Capture the cell that displays the provided text and extract its (x, y) central coordinate. 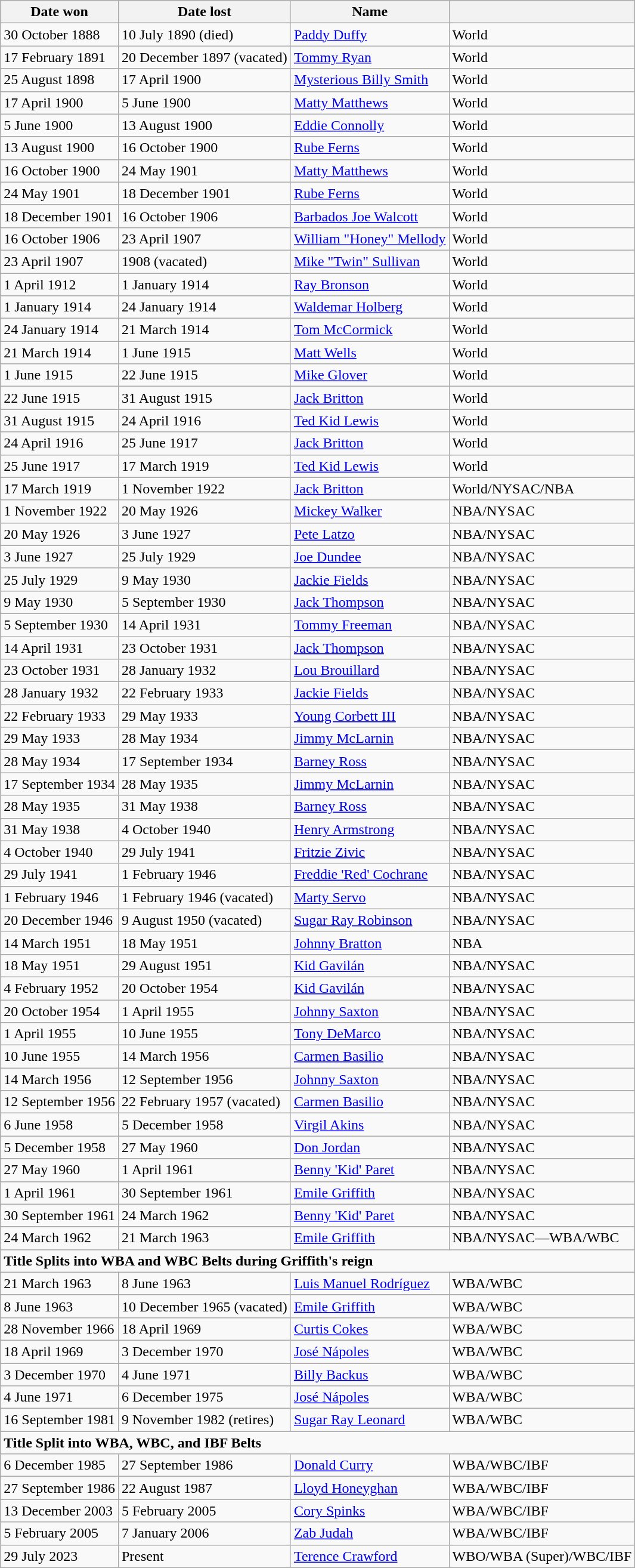
9 November 1982 (retires) (204, 1420)
Terence Crawford (370, 1556)
Lloyd Honeyghan (370, 1488)
NBA/NYSAC—WBA/WBC (542, 1238)
1 April 1912 (60, 285)
Tom McCormick (370, 330)
World/NYSAC/NBA (542, 489)
Title Splits into WBA and WBC Belts during Griffith's reign (318, 1261)
Virgil Akins (370, 1125)
William "Honey" Mellody (370, 239)
Present (204, 1556)
Zab Judah (370, 1533)
Curtis Cokes (370, 1329)
13 December 2003 (60, 1511)
Mike "Twin" Sullivan (370, 261)
Billy Backus (370, 1374)
30 October 1888 (60, 35)
Mickey Walker (370, 511)
Donald Curry (370, 1465)
Young Corbett III (370, 716)
Cory Spinks (370, 1511)
Lou Brouillard (370, 671)
22 August 1987 (204, 1488)
Ray Bronson (370, 285)
6 December 1985 (60, 1465)
Henry Armstrong (370, 829)
1908 (vacated) (204, 261)
25 August 1898 (60, 80)
Barbados Joe Walcott (370, 216)
Fritzie Zivic (370, 852)
WBO/WBA (Super)/WBC/IBF (542, 1556)
6 June 1958 (60, 1125)
20 December 1897 (vacated) (204, 57)
Date won (60, 12)
Sugar Ray Robinson (370, 920)
Date lost (204, 12)
28 November 1966 (60, 1329)
Luis Manuel Rodríguez (370, 1283)
22 February 1957 (vacated) (204, 1102)
Eddie Connolly (370, 125)
Waldemar Holberg (370, 307)
20 December 1946 (60, 920)
NBA (542, 943)
4 February 1952 (60, 988)
Tommy Ryan (370, 57)
29 August 1951 (204, 965)
Title Split into WBA, WBC, and IBF Belts (318, 1443)
Name (370, 12)
Johnny Bratton (370, 943)
6 December 1975 (204, 1397)
7 January 2006 (204, 1533)
Matt Wells (370, 353)
Sugar Ray Leonard (370, 1420)
Pete Latzo (370, 534)
Tony DeMarco (370, 1034)
Don Jordan (370, 1147)
Freddie 'Red' Cochrane (370, 875)
29 July 2023 (60, 1556)
Tommy Freeman (370, 625)
Paddy Duffy (370, 35)
14 March 1951 (60, 943)
Marty Servo (370, 897)
1 February 1946 (vacated) (204, 897)
10 July 1890 (died) (204, 35)
Mike Glover (370, 375)
Joe Dundee (370, 557)
Mysterious Billy Smith (370, 80)
17 February 1891 (60, 57)
9 August 1950 (vacated) (204, 920)
10 December 1965 (vacated) (204, 1306)
16 September 1981 (60, 1420)
